Return [X, Y] of the center of cell containing provided text 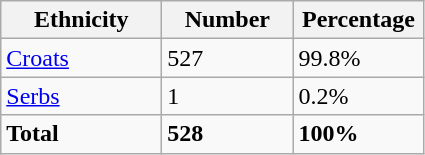
Croats [82, 58]
Number [228, 20]
100% [358, 134]
Serbs [82, 96]
0.2% [358, 96]
Total [82, 134]
1 [228, 96]
Percentage [358, 20]
527 [228, 58]
Ethnicity [82, 20]
99.8% [358, 58]
528 [228, 134]
